For the text-containing cell, return its midpoint in (X, Y) coordinate format. 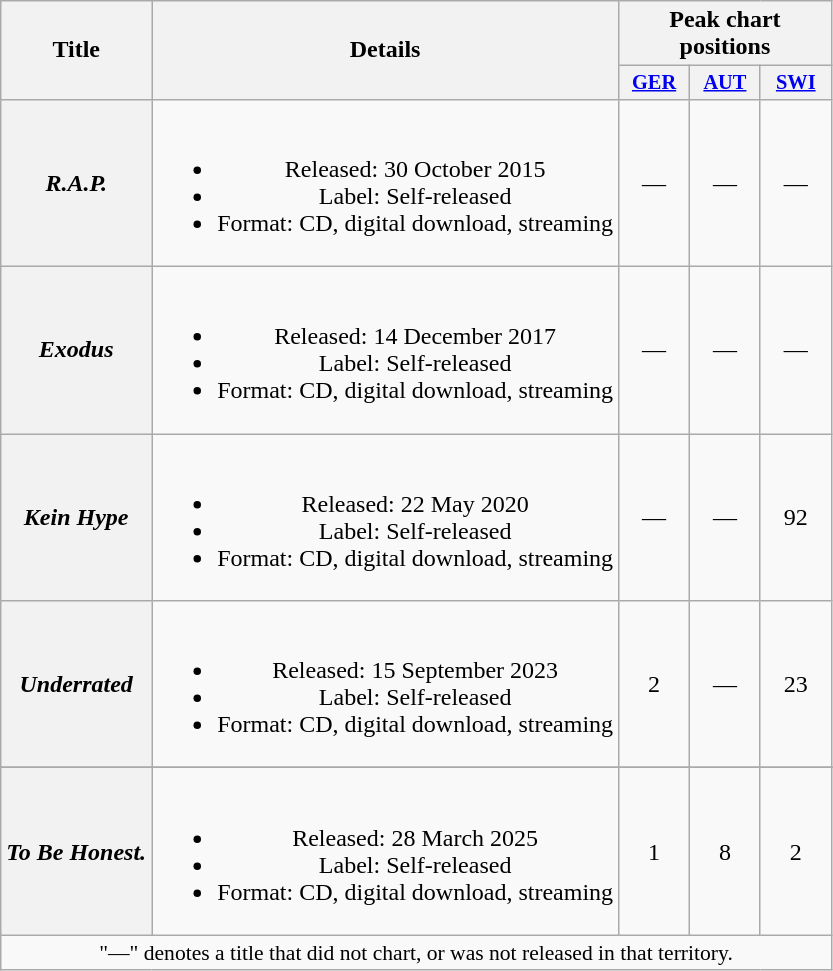
AUT (724, 83)
23 (796, 684)
Exodus (76, 350)
GER (654, 83)
Released: 30 October 2015Label: Self-releasedFormat: CD, digital download, streaming (386, 182)
To Be Honest. (76, 852)
Released: 28 March 2025Label: Self-releasedFormat: CD, digital download, streaming (386, 852)
Details (386, 50)
1 (654, 852)
Released: 14 December 2017Label: Self-releasedFormat: CD, digital download, streaming (386, 350)
Peak chart positions (726, 34)
8 (724, 852)
SWI (796, 83)
92 (796, 518)
"—" denotes a title that did not chart, or was not released in that territory. (416, 953)
Underrated (76, 684)
Title (76, 50)
Released: 15 September 2023Label: Self-releasedFormat: CD, digital download, streaming (386, 684)
Kein Hype (76, 518)
R.A.P. (76, 182)
Released: 22 May 2020Label: Self-releasedFormat: CD, digital download, streaming (386, 518)
